Search for the cell housing the specified text and yield its [X, Y] center coordinate. 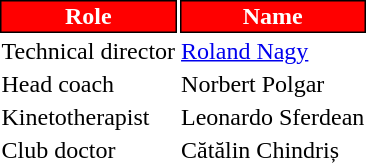
Name [273, 16]
Technical director [88, 51]
Kinetotherapist [88, 117]
Norbert Polgar [273, 84]
Roland Nagy [273, 51]
Head coach [88, 84]
Leonardo Sferdean [273, 117]
Role [88, 16]
